Extract the [x, y] coordinate from the center of the cell holding the provided text.  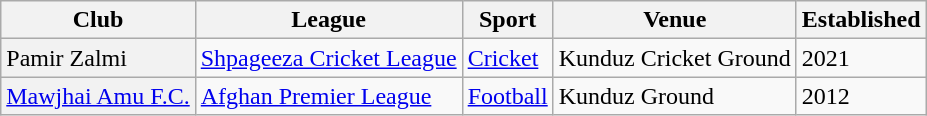
Football [508, 96]
Kunduz Cricket Ground [674, 58]
Cricket [508, 58]
2012 [861, 96]
Club [98, 20]
2021 [861, 58]
Afghan Premier League [328, 96]
Established [861, 20]
Shpageeza Cricket League [328, 58]
Kunduz Ground [674, 96]
Sport [508, 20]
Venue [674, 20]
League [328, 20]
Pamir Zalmi [98, 58]
Mawjhai Amu F.C. [98, 96]
